Provide the [x, y] coordinate of the cell's center where the given text is located.  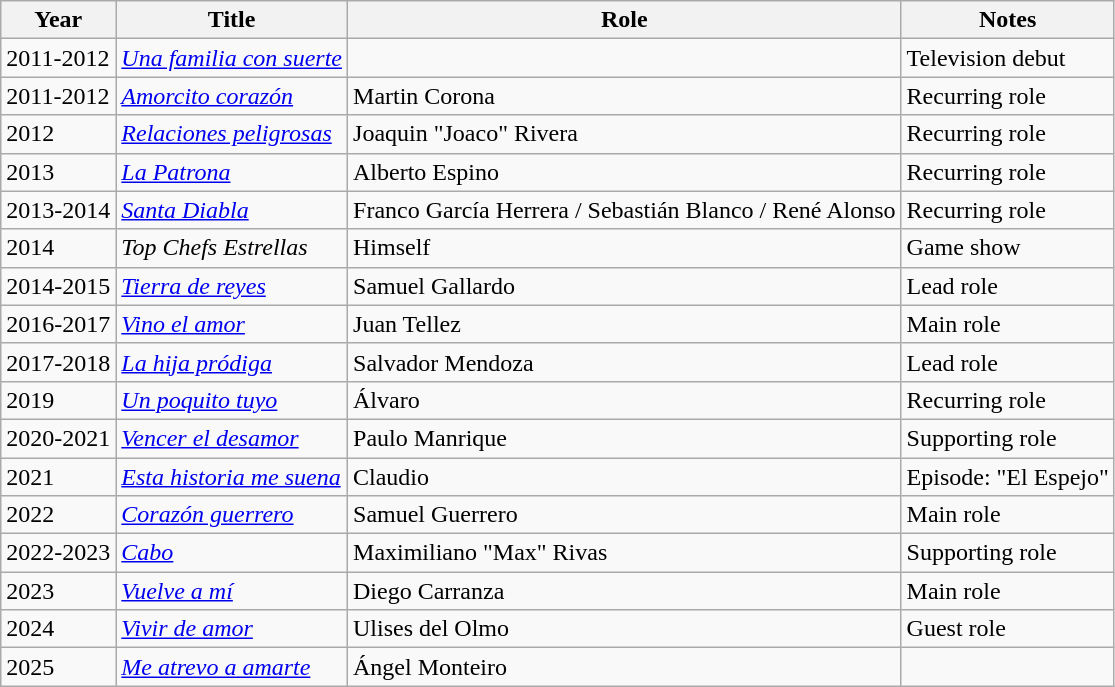
Corazón guerrero [232, 515]
Álvaro [625, 400]
Me atrevo a amarte [232, 667]
Title [232, 20]
2020-2021 [58, 438]
Cabo [232, 553]
Tierra de reyes [232, 286]
2014 [58, 248]
Ulises del Olmo [625, 629]
Maximiliano "Max" Rivas [625, 553]
La hija pródiga [232, 362]
Television debut [1008, 58]
2022-2023 [58, 553]
2014-2015 [58, 286]
Amorcito corazón [232, 96]
Episode: "El Espejo" [1008, 477]
Martin Corona [625, 96]
Top Chefs Estrellas [232, 248]
2013-2014 [58, 210]
Joaquin "Joaco" Rivera [625, 134]
Samuel Guerrero [625, 515]
Himself [625, 248]
Vuelve a mí [232, 591]
2021 [58, 477]
Game show [1008, 248]
La Patrona [232, 172]
Role [625, 20]
Claudio [625, 477]
2013 [58, 172]
Juan Tellez [625, 324]
Un poquito tuyo [232, 400]
2019 [58, 400]
Ángel Monteiro [625, 667]
2012 [58, 134]
Vivir de amor [232, 629]
Salvador Mendoza [625, 362]
2025 [58, 667]
2022 [58, 515]
Guest role [1008, 629]
Franco García Herrera / Sebastián Blanco / René Alonso [625, 210]
2023 [58, 591]
Notes [1008, 20]
Alberto Espino [625, 172]
2016-2017 [58, 324]
2017-2018 [58, 362]
Diego Carranza [625, 591]
Una familia con suerte [232, 58]
Vino el amor [232, 324]
Paulo Manrique [625, 438]
Relaciones peligrosas [232, 134]
Santa Diabla [232, 210]
Esta historia me suena [232, 477]
Samuel Gallardo [625, 286]
Year [58, 20]
Vencer el desamor [232, 438]
2024 [58, 629]
